Locate the cell with the specified text and output its (x, y) center coordinate. 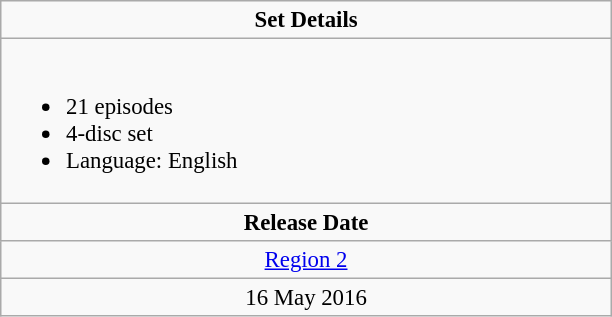
Set Details (306, 20)
21 episodes4-disc setLanguage: English (306, 121)
16 May 2016 (306, 297)
Region 2 (306, 259)
Release Date (306, 222)
